For the text-containing cell, return its midpoint in (x, y) coordinate format. 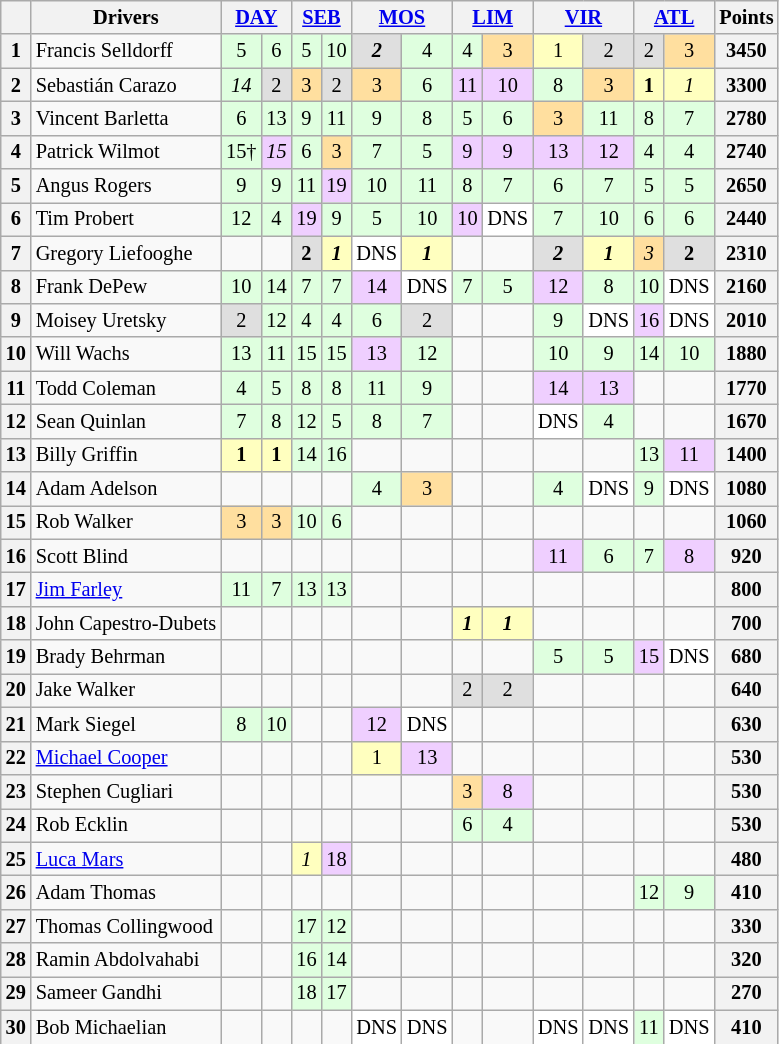
2780 (746, 118)
Bob Michaelian (126, 1027)
Adam Thomas (126, 892)
LIM (492, 17)
1670 (746, 421)
Angus Rogers (126, 186)
630 (746, 724)
24 (16, 825)
20 (16, 690)
330 (746, 926)
640 (746, 690)
1400 (746, 455)
28 (16, 960)
Vincent Barletta (126, 118)
Ramin Abdolvahabi (126, 960)
23 (16, 791)
3300 (746, 85)
2740 (746, 152)
Moisey Uretsky (126, 320)
270 (746, 993)
1080 (746, 489)
Stephen Cugliari (126, 791)
Drivers (126, 17)
Gregory Liefooghe (126, 253)
2310 (746, 253)
Brady Behrman (126, 657)
26 (16, 892)
2160 (746, 287)
Billy Griffin (126, 455)
25 (16, 859)
John Capestro-Dubets (126, 623)
320 (746, 960)
Tim Probert (126, 219)
Adam Adelson (126, 489)
2010 (746, 320)
Michael Cooper (126, 758)
1770 (746, 388)
27 (16, 926)
ATL (674, 17)
Jake Walker (126, 690)
Mark Siegel (126, 724)
Rob Walker (126, 522)
29 (16, 993)
2440 (746, 219)
Thomas Collingwood (126, 926)
Sebastián Carazo (126, 85)
DAY (256, 17)
1060 (746, 522)
VIR (584, 17)
Scott Blind (126, 556)
920 (746, 556)
21 (16, 724)
Rob Ecklin (126, 825)
Will Wachs (126, 354)
1880 (746, 354)
15† (241, 152)
700 (746, 623)
2650 (746, 186)
Points (746, 17)
SEB (321, 17)
Francis Selldorff (126, 51)
480 (746, 859)
Sean Quinlan (126, 421)
22 (16, 758)
680 (746, 657)
800 (746, 589)
Frank DePew (126, 287)
30 (16, 1027)
Jim Farley (126, 589)
Sameer Gandhi (126, 993)
3450 (746, 51)
Patrick Wilmot (126, 152)
Luca Mars (126, 859)
Todd Coleman (126, 388)
MOS (402, 17)
